Return [x, y] of the center of cell containing provided text 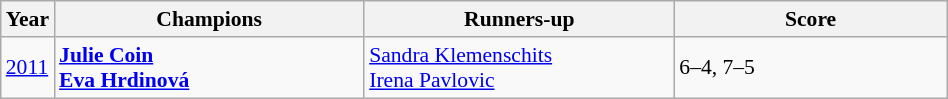
Score [810, 19]
Runners-up [519, 19]
6–4, 7–5 [810, 68]
Year [28, 19]
2011 [28, 68]
Julie Coin Eva Hrdinová [209, 68]
Sandra Klemenschits Irena Pavlovic [519, 68]
Champions [209, 19]
